Determine the [X, Y] coordinate at the center of the cell enclosing the given text.  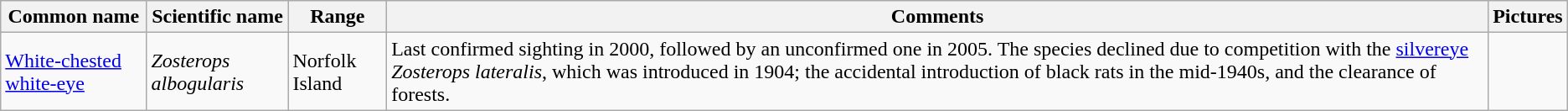
Zosterops albogularis [218, 71]
Common name [74, 17]
White-chested white-eye [74, 71]
Comments [938, 17]
Scientific name [218, 17]
Pictures [1528, 17]
Norfolk Island [338, 71]
Range [338, 17]
